Find where the given text appears and provide that cell's center as (x, y) coordinate. 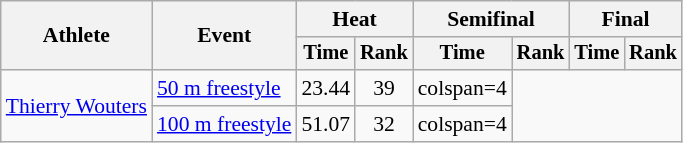
Final (625, 19)
23.44 (326, 88)
39 (384, 88)
32 (384, 124)
Heat (354, 19)
Thierry Wouters (76, 106)
Semifinal (492, 19)
Event (224, 36)
50 m freestyle (224, 88)
51.07 (326, 124)
100 m freestyle (224, 124)
Athlete (76, 36)
